Identify which cell holds the provided text, then report its [X, Y] central coordinate. 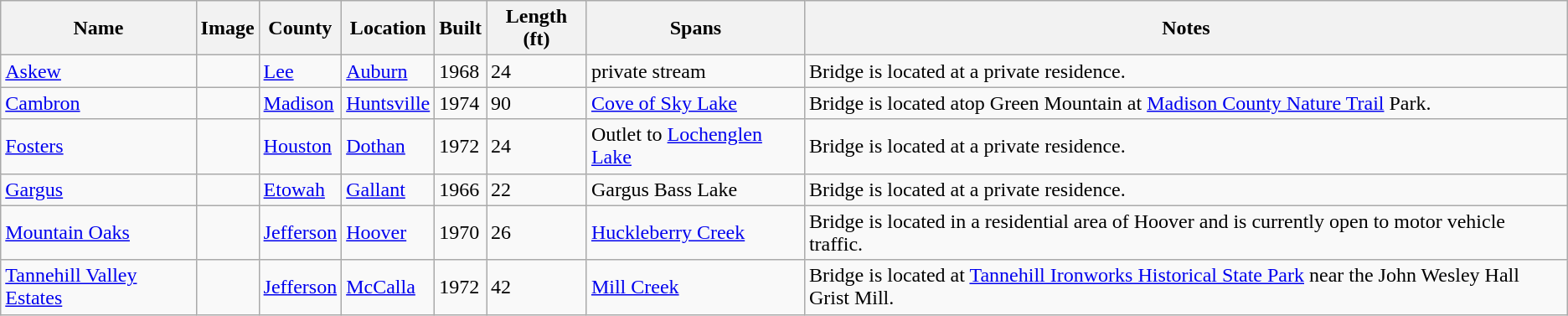
Dothan [389, 146]
Askew [99, 71]
1968 [461, 71]
Etowah [300, 189]
County [300, 28]
26 [536, 233]
Gargus Bass Lake [695, 189]
1970 [461, 233]
Auburn [389, 71]
Madison [300, 103]
Location [389, 28]
90 [536, 103]
Lee [300, 71]
1974 [461, 103]
Name [99, 28]
Huntsville [389, 103]
Bridge is located at Tannehill Ironworks Historical State Park near the John Wesley Hall Grist Mill. [1186, 287]
Mill Creek [695, 287]
Hoover [389, 233]
Houston [300, 146]
1966 [461, 189]
Cove of Sky Lake [695, 103]
private stream [695, 71]
22 [536, 189]
Gallant [389, 189]
Outlet to Lochenglen Lake [695, 146]
Huckleberry Creek [695, 233]
Notes [1186, 28]
Tannehill Valley Estates [99, 287]
Mountain Oaks [99, 233]
McCalla [389, 287]
Fosters [99, 146]
Image [228, 28]
42 [536, 287]
Bridge is located in a residential area of Hoover and is currently open to motor vehicle traffic. [1186, 233]
Cambron [99, 103]
Spans [695, 28]
Bridge is located atop Green Mountain at Madison County Nature Trail Park. [1186, 103]
Gargus [99, 189]
Length (ft) [536, 28]
Built [461, 28]
